Extract the [X, Y] coordinate from the center of the cell holding the provided text.  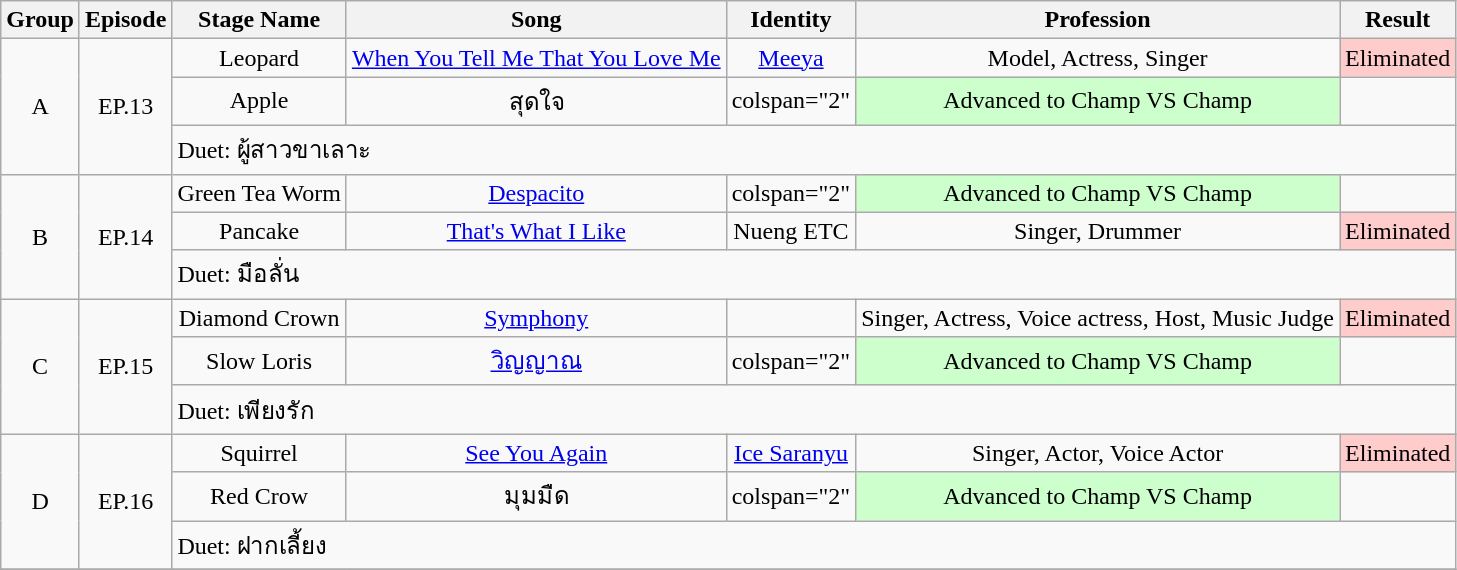
D [40, 502]
Leopard [260, 58]
Ice Saranyu [791, 453]
Diamond Crown [260, 318]
วิญญาณ [536, 362]
EP.16 [125, 502]
Red Crow [260, 496]
EP.15 [125, 366]
Apple [260, 102]
Stage Name [260, 20]
Nueng ETC [791, 231]
Squirrel [260, 453]
See You Again [536, 453]
B [40, 236]
Singer, Drummer [1098, 231]
สุดใจ [536, 102]
Identity [791, 20]
Episode [125, 20]
มุมมืด [536, 496]
EP.14 [125, 236]
Group [40, 20]
Profession [1098, 20]
Singer, Actress, Voice actress, Host, Music Judge [1098, 318]
Despacito [536, 193]
Meeya [791, 58]
Pancake [260, 231]
Duet: มือลั่น [814, 274]
Green Tea Worm [260, 193]
When You Tell Me That You Love Me [536, 58]
C [40, 366]
Result [1398, 20]
A [40, 106]
Symphony [536, 318]
Duet: เพียงรัก [814, 410]
Singer, Actor, Voice Actor [1098, 453]
That's What I Like [536, 231]
Song [536, 20]
Slow Loris [260, 362]
Duet: ผู้สาวขาเลาะ [814, 150]
Model, Actress, Singer [1098, 58]
EP.13 [125, 106]
Duet: ฝากเลี้ยง [814, 544]
